Extract the (x, y) coordinate from the center of the cell holding the provided text.  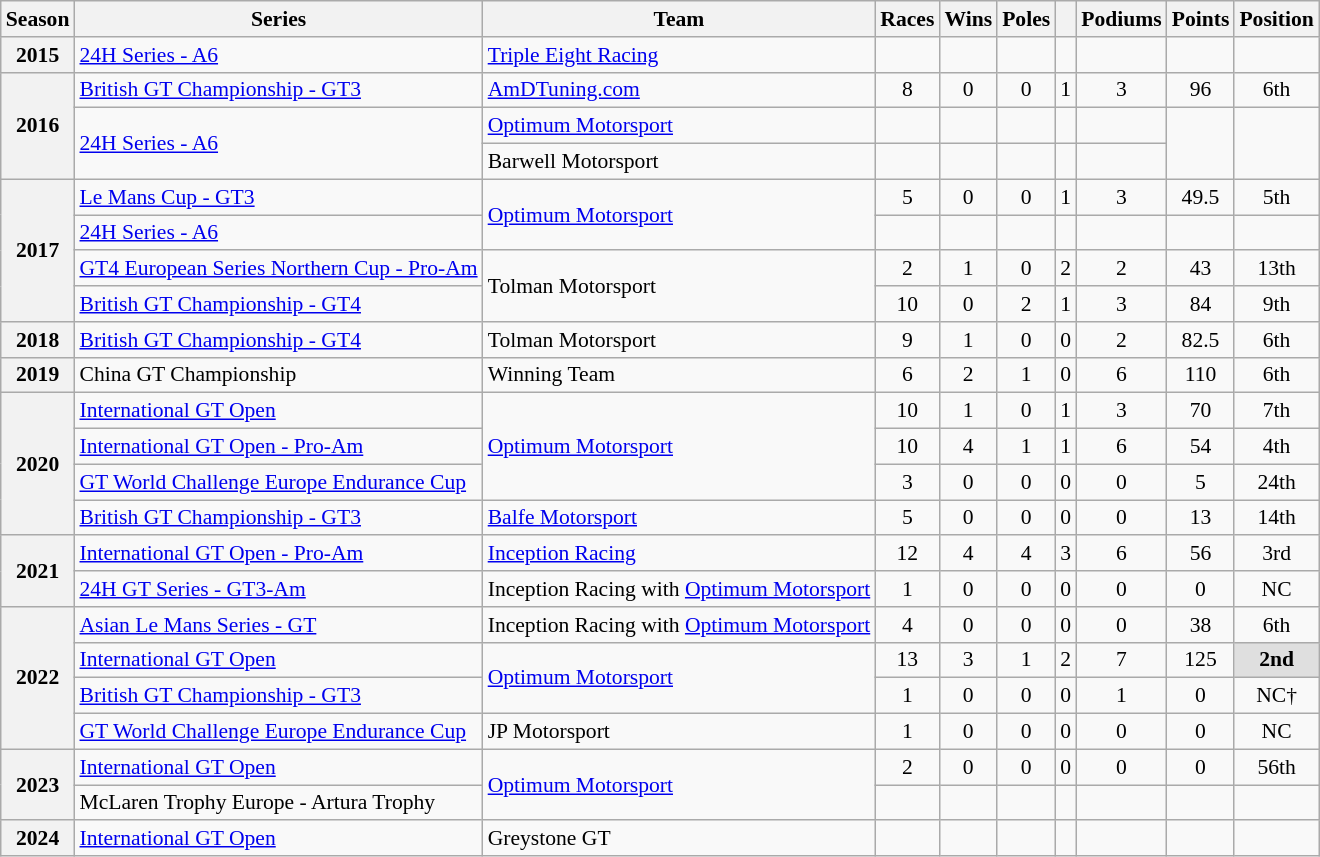
54 (1201, 447)
14th (1276, 518)
McLaren Trophy Europe - Artura Trophy (278, 803)
96 (1201, 90)
2018 (38, 340)
NC† (1276, 696)
Points (1201, 19)
56 (1201, 554)
2023 (38, 784)
24th (1276, 482)
GT4 European Series Northern Cup - Pro-Am (278, 269)
56th (1276, 767)
2021 (38, 572)
2017 (38, 250)
2015 (38, 55)
12 (907, 554)
Asian Le Mans Series - GT (278, 625)
24H GT Series - GT3-Am (278, 589)
38 (1201, 625)
Series (278, 19)
9 (907, 340)
70 (1201, 411)
5th (1276, 197)
Balfe Motorsport (680, 518)
4th (1276, 447)
2016 (38, 126)
Wins (968, 19)
84 (1201, 304)
Greystone GT (680, 839)
49.5 (1201, 197)
2019 (38, 375)
Season (38, 19)
JP Motorsport (680, 732)
Barwell Motorsport (680, 162)
Winning Team (680, 375)
Triple Eight Racing (680, 55)
Podiums (1122, 19)
125 (1201, 660)
43 (1201, 269)
Le Mans Cup - GT3 (278, 197)
2022 (38, 678)
7th (1276, 411)
Poles (1026, 19)
Position (1276, 19)
7 (1122, 660)
9th (1276, 304)
2024 (38, 839)
8 (907, 90)
2nd (1276, 660)
Inception Racing (680, 554)
AmDTuning.com (680, 90)
2020 (38, 464)
China GT Championship (278, 375)
82.5 (1201, 340)
110 (1201, 375)
Races (907, 19)
3rd (1276, 554)
Team (680, 19)
13th (1276, 269)
